Return (X, Y) of the center of cell containing provided text 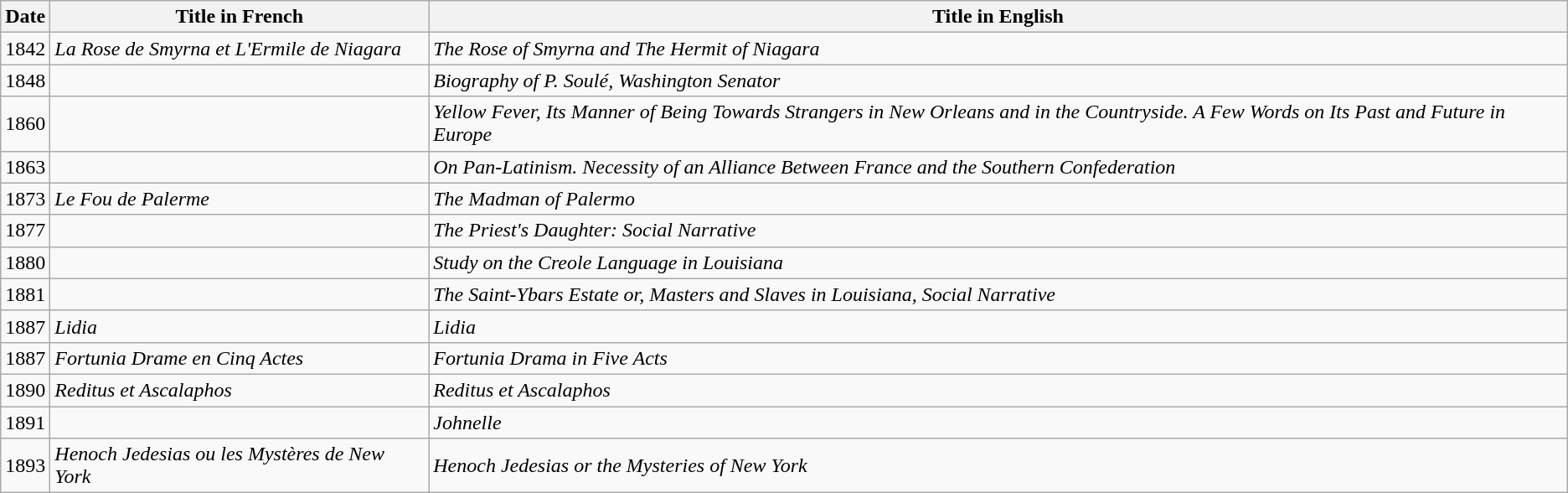
Henoch Jedesias ou les Mystères de New York (240, 466)
1842 (25, 49)
1890 (25, 390)
Date (25, 17)
The Priest's Daughter: Social Narrative (998, 231)
The Madman of Palermo (998, 199)
Henoch Jedesias or the Mysteries of New York (998, 466)
1881 (25, 294)
1880 (25, 262)
1848 (25, 80)
On Pan-Latinism. Necessity of an Alliance Between France and the Southern Confederation (998, 167)
Fortunia Drame en Cinq Actes (240, 358)
Study on the Creole Language in Louisiana (998, 262)
Le Fou de Palerme (240, 199)
1863 (25, 167)
Title in French (240, 17)
Fortunia Drama in Five Acts (998, 358)
1891 (25, 422)
1893 (25, 466)
1873 (25, 199)
La Rose de Smyrna et L'Ermile de Niagara (240, 49)
Yellow Fever, Its Manner of Being Towards Strangers in New Orleans and in the Countryside. A Few Words on Its Past and Future in Europe (998, 124)
1877 (25, 231)
The Saint-Ybars Estate or, Masters and Slaves in Louisiana, Social Narrative (998, 294)
1860 (25, 124)
The Rose of Smyrna and The Hermit of Niagara (998, 49)
Title in English (998, 17)
Biography of P. Soulé, Washington Senator (998, 80)
Johnelle (998, 422)
